Search for the cell housing the specified text and yield its (X, Y) center coordinate. 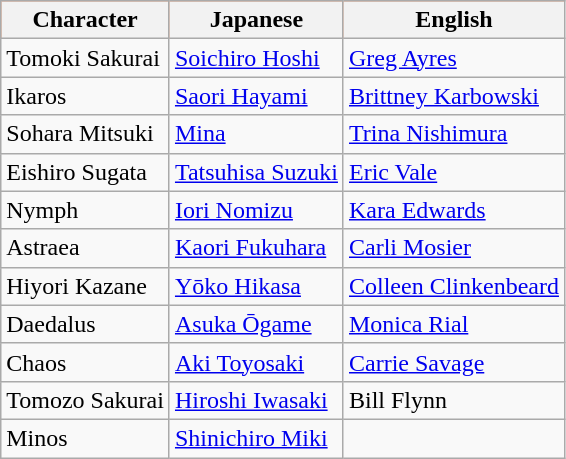
Hiroshi Iwasaki (256, 400)
Brittney Karbowski (454, 96)
Ikaros (86, 96)
Greg Ayres (454, 58)
Chaos (86, 362)
Eishiro Sugata (86, 172)
Character (86, 20)
Iori Nomizu (256, 210)
Carli Mosier (454, 248)
Sohara Mitsuki (86, 134)
Tomozo Sakurai (86, 400)
Carrie Savage (454, 362)
Bill Flynn (454, 400)
Trina Nishimura (454, 134)
Kaori Fukuhara (256, 248)
Yōko Hikasa (256, 286)
Monica Rial (454, 324)
Japanese (256, 20)
Colleen Clinkenbeard (454, 286)
Nymph (86, 210)
Tomoki Sakurai (86, 58)
Asuka Ōgame (256, 324)
Minos (86, 438)
English (454, 20)
Aki Toyosaki (256, 362)
Kara Edwards (454, 210)
Tatsuhisa Suzuki (256, 172)
Hiyori Kazane (86, 286)
Astraea (86, 248)
Mina (256, 134)
Daedalus (86, 324)
Soichiro Hoshi (256, 58)
Eric Vale (454, 172)
Shinichiro Miki (256, 438)
Saori Hayami (256, 96)
